Find where the given text appears and provide that cell's center as (X, Y) coordinate. 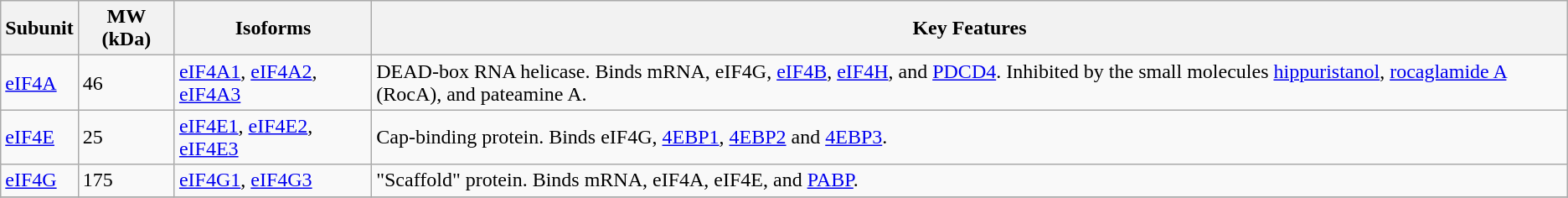
Isoforms (273, 29)
MW (kDa) (126, 29)
46 (126, 82)
Subunit (39, 29)
Key Features (970, 29)
eIF4G (39, 180)
eIF4E (39, 138)
"Scaffold" protein. Binds mRNA, eIF4A, eIF4E, and PABP. (970, 180)
25 (126, 138)
Cap-binding protein. Binds eIF4G, 4EBP1, 4EBP2 and 4EBP3. (970, 138)
175 (126, 180)
eIF4A1, eIF4A2, eIF4A3 (273, 82)
eIF4E1, eIF4E2, eIF4E3 (273, 138)
eIF4G1, eIF4G3 (273, 180)
eIF4A (39, 82)
